Detect which cell encompasses the target text, then output its (X, Y) center coordinate. 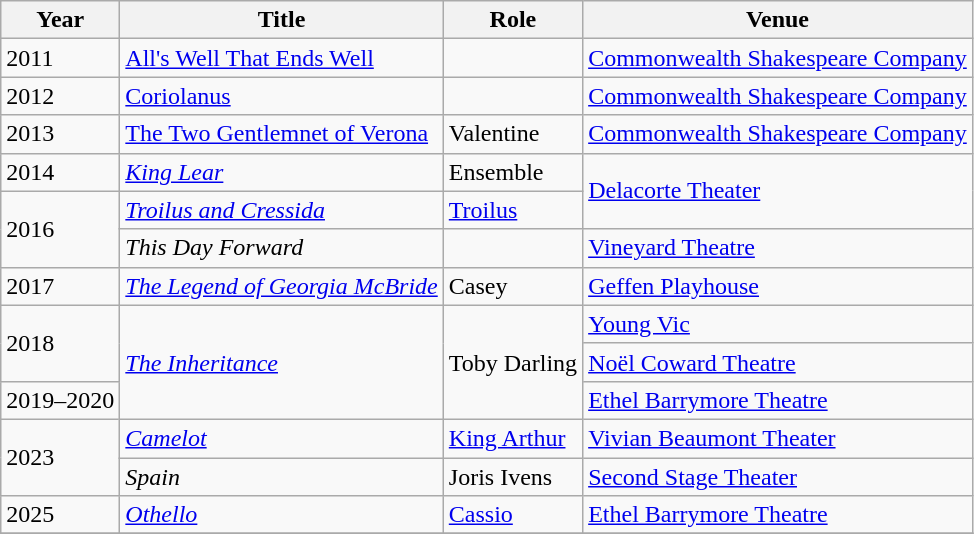
Troilus and Cressida (282, 210)
Joris Ivens (512, 477)
Year (60, 20)
Casey (512, 286)
Young Vic (778, 324)
Toby Darling (512, 362)
King Lear (282, 172)
The Two Gentlemnet of Verona (282, 134)
King Arthur (512, 438)
2017 (60, 286)
2013 (60, 134)
Camelot (282, 438)
Role (512, 20)
2014 (60, 172)
The Inheritance (282, 362)
Othello (282, 515)
2016 (60, 229)
Delacorte Theater (778, 191)
Vivian Beaumont Theater (778, 438)
Ensemble (512, 172)
2012 (60, 96)
Title (282, 20)
Coriolanus (282, 96)
This Day Forward (282, 248)
Cassio (512, 515)
Second Stage Theater (778, 477)
2019–2020 (60, 400)
Geffen Playhouse (778, 286)
2025 (60, 515)
Spain (282, 477)
2011 (60, 58)
Noël Coward Theatre (778, 362)
Troilus (512, 210)
Valentine (512, 134)
2018 (60, 343)
2023 (60, 457)
Venue (778, 20)
All's Well That Ends Well (282, 58)
Vineyard Theatre (778, 248)
The Legend of Georgia McBride (282, 286)
